From the cell containing the given text, extract its center point as (x, y) coordinate. 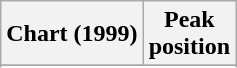
Chart (1999) (72, 34)
Peakposition (189, 34)
